Detect which cell encompasses the target text, then output its (X, Y) center coordinate. 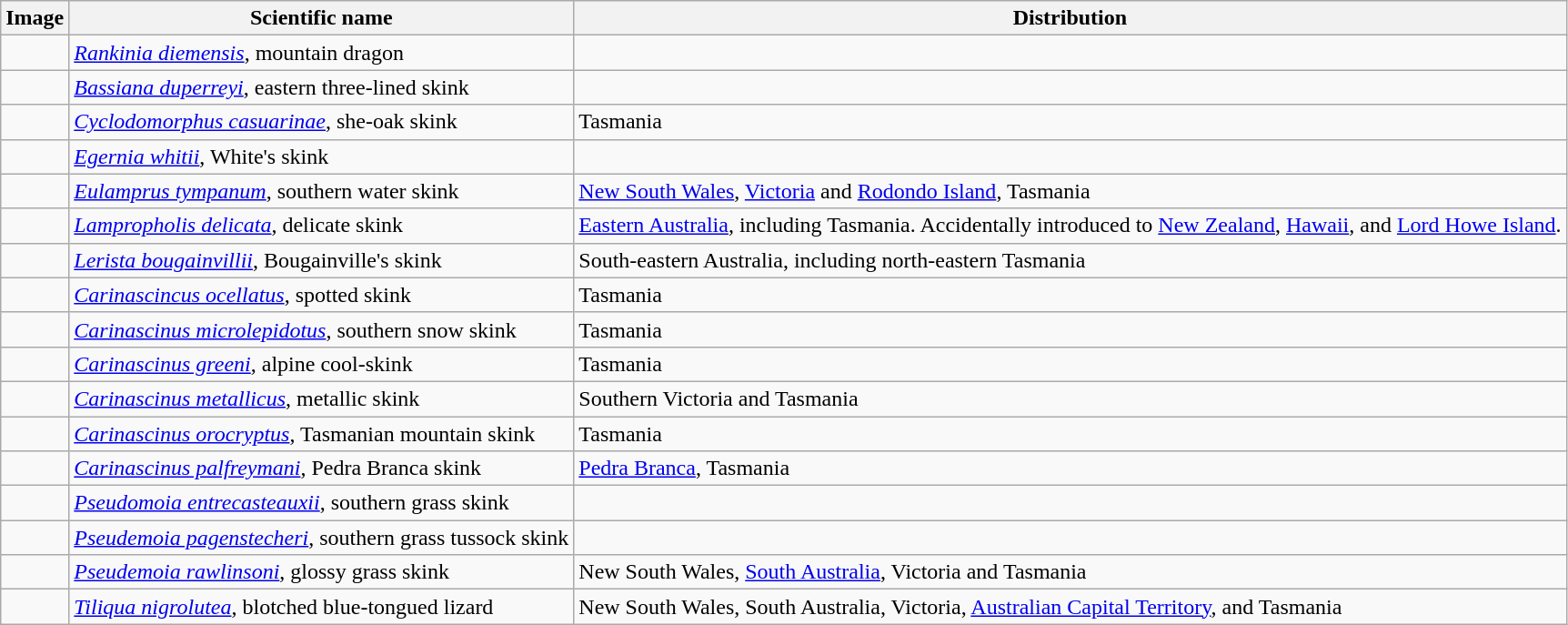
Scientific name (322, 18)
Bassiana duperreyi, eastern three-lined skink (322, 87)
Lampropholis delicata, delicate skink (322, 226)
Tiliqua nigrolutea, blotched blue-tongued lizard (322, 607)
Eulamprus tympanum, southern water skink (322, 191)
South-eastern Australia, including north-eastern Tasmania (1070, 260)
Lerista bougainvillii, Bougainville's skink (322, 260)
Eastern Australia, including Tasmania. Accidentally introduced to New Zealand, Hawaii, and Lord Howe Island. (1070, 226)
New South Wales, South Australia, Victoria, Australian Capital Territory, and Tasmania (1070, 607)
Distribution (1070, 18)
Rankinia diemensis, mountain dragon (322, 53)
Carinascincus ocellatus, spotted skink (322, 295)
Egernia whitii, White's skink (322, 156)
Carinascinus orocryptus, Tasmanian mountain skink (322, 434)
Pseudemoia pagenstecheri, southern grass tussock skink (322, 538)
Pseudomoia entrecasteauxii, southern grass skink (322, 503)
Carinascinus palfreymani, Pedra Branca skink (322, 469)
New South Wales, Victoria and Rodondo Island, Tasmania (1070, 191)
Carinascinus greeni, alpine cool-skink (322, 364)
Carinascinus metallicus, metallic skink (322, 398)
Pedra Branca, Tasmania (1070, 469)
Image (35, 18)
Cyclodomorphus casuarinae, she-oak skink (322, 122)
Pseudemoia rawlinsoni, glossy grass skink (322, 572)
Southern Victoria and Tasmania (1070, 398)
Carinascinus microlepidotus, southern snow skink (322, 329)
New South Wales, South Australia, Victoria and Tasmania (1070, 572)
